Detect which cell encompasses the target text, then output its [x, y] center coordinate. 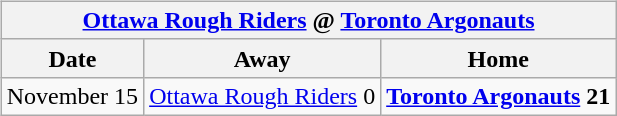
Ottawa Rough Riders 0 [262, 96]
Toronto Argonauts 21 [498, 96]
Away [262, 58]
Home [498, 58]
Date [72, 58]
Ottawa Rough Riders @ Toronto Argonauts [308, 20]
November 15 [72, 96]
